Scan for the cell matching the given text and deliver its (X, Y) coordinate at center. 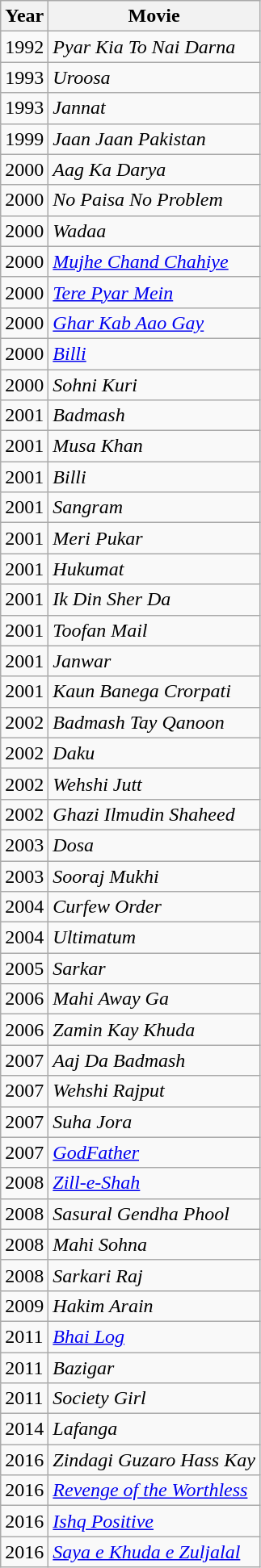
Movie (154, 16)
Ghar Kab Aao Gay (154, 323)
Uroosa (154, 77)
Sasural Gendha Phool (154, 1214)
Saya e Khuda e Zuljalal (154, 1552)
Wehshi Jutt (154, 784)
Sarkari Raj (154, 1275)
Zill-e-Shah (154, 1183)
Bhai Log (154, 1336)
Sarkar (154, 968)
Suha Jora (154, 1122)
Tere Pyar Mein (154, 292)
Hukumat (154, 569)
2009 (24, 1306)
Jaan Jaan Pakistan (154, 139)
Toofan Mail (154, 630)
Aag Ka Darya (154, 169)
Curfew Order (154, 907)
Badmash (154, 416)
Janwar (154, 661)
Bazigar (154, 1368)
1999 (24, 139)
Ghazi Ilmudin Shaheed (154, 814)
GodFather (154, 1152)
Meri Pukar (154, 538)
Mahi Away Ga (154, 999)
Ishq Positive (154, 1521)
Ultimatum (154, 938)
Wehshi Rajput (154, 1091)
2014 (24, 1429)
Revenge of the Worthless (154, 1491)
2005 (24, 968)
Mujhe Chand Chahiye (154, 261)
Dosa (154, 845)
Wadaa (154, 231)
1992 (24, 47)
Year (24, 16)
Pyar Kia To Nai Darna (154, 47)
Sohni Kuri (154, 385)
Kaun Banega Crorpati (154, 692)
No Paisa No Problem (154, 200)
Jannat (154, 108)
Daku (154, 753)
Sangram (154, 508)
Aaj Da Badmash (154, 1060)
Sooraj Mukhi (154, 876)
Ik Din Sher Da (154, 600)
Musa Khan (154, 446)
Mahi Sohna (154, 1244)
Society Girl (154, 1399)
Zamin Kay Khuda (154, 1030)
Lafanga (154, 1429)
Hakim Arain (154, 1306)
Zindagi Guzaro Hass Kay (154, 1460)
Badmash Tay Qanoon (154, 722)
